For the text-containing cell, return its midpoint in [X, Y] coordinate format. 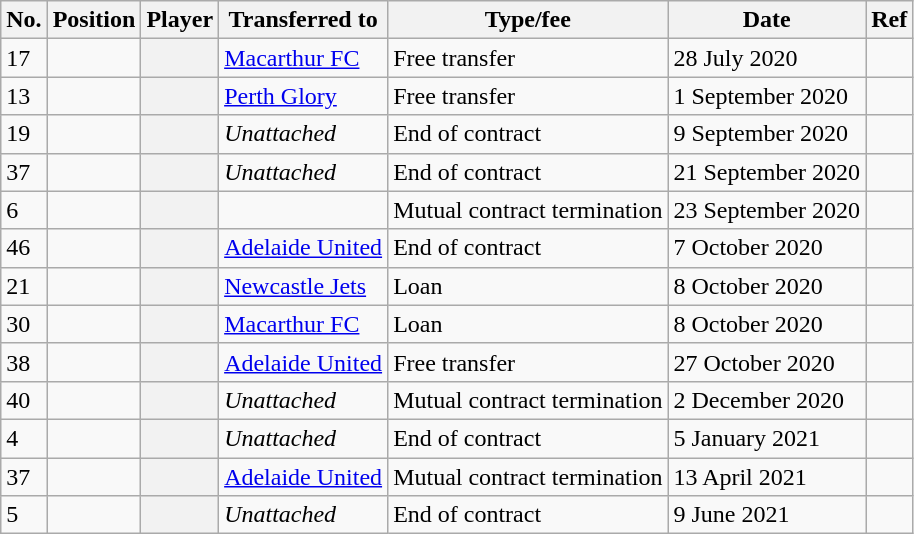
9 September 2020 [767, 134]
21 [24, 286]
46 [24, 248]
Perth Glory [304, 96]
13 [24, 96]
Transferred to [304, 20]
6 [24, 210]
27 October 2020 [767, 362]
4 [24, 438]
Type/fee [528, 20]
9 June 2021 [767, 515]
1 September 2020 [767, 96]
13 April 2021 [767, 477]
17 [24, 58]
21 September 2020 [767, 172]
38 [24, 362]
Position [94, 20]
2 December 2020 [767, 400]
30 [24, 324]
Newcastle Jets [304, 286]
5 January 2021 [767, 438]
5 [24, 515]
23 September 2020 [767, 210]
19 [24, 134]
28 July 2020 [767, 58]
Ref [890, 20]
No. [24, 20]
7 October 2020 [767, 248]
40 [24, 400]
Date [767, 20]
Player [180, 20]
